Identify which cell holds the provided text, then report its [x, y] central coordinate. 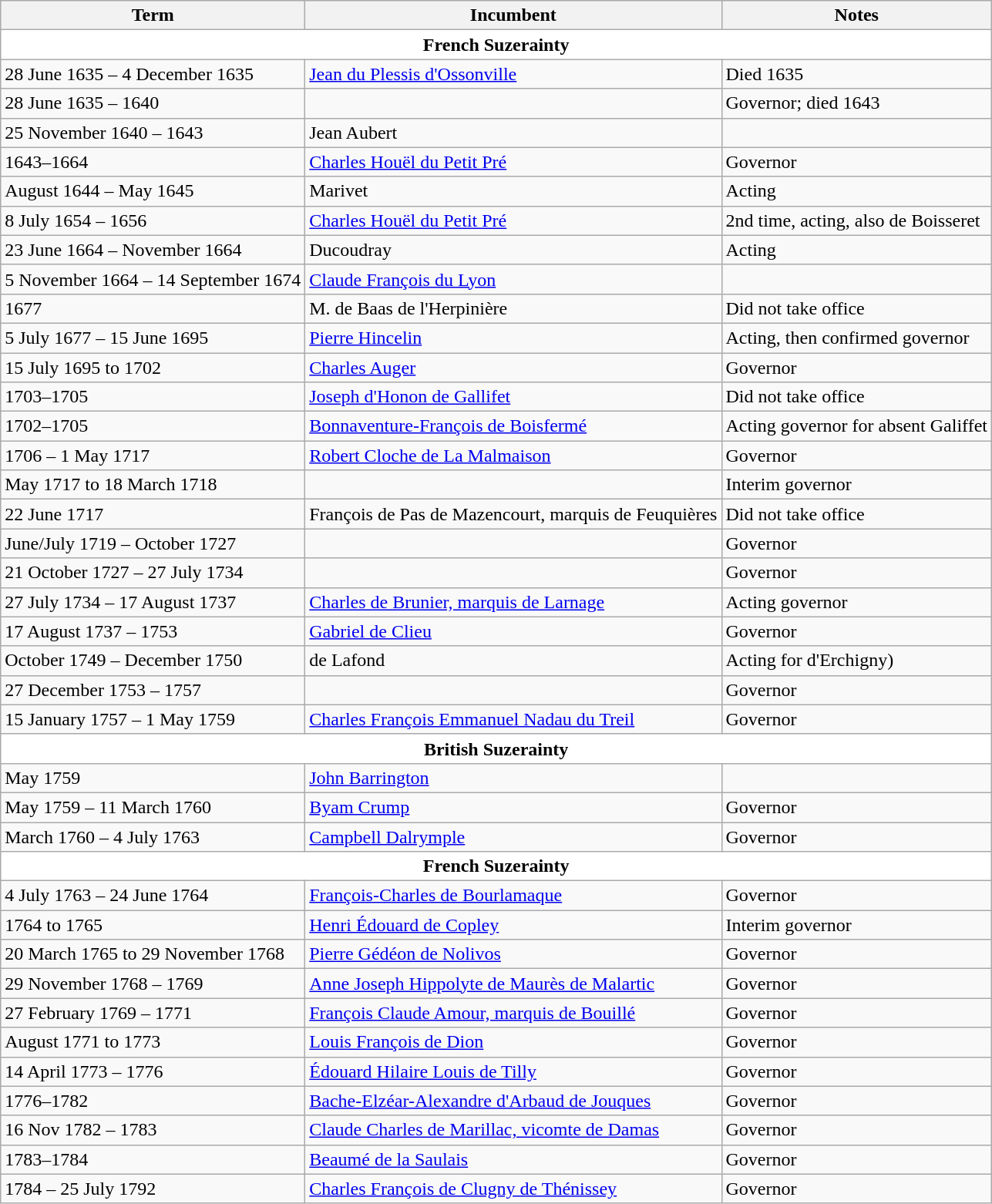
28 June 1635 – 4 December 1635 [153, 74]
15 January 1757 – 1 May 1759 [153, 719]
1776–1782 [153, 1101]
Claude Charles de Marillac, vicomte de Damas [513, 1130]
Robert Cloche de La Malmaison [513, 456]
29 November 1768 – 1769 [153, 984]
François-Charles de Bourlamaque [513, 896]
August 1644 – May 1645 [153, 191]
Campbell Dalrymple [513, 836]
5 November 1664 – 14 September 1674 [153, 279]
27 July 1734 – 17 August 1737 [153, 602]
1706 – 1 May 1717 [153, 456]
8 July 1654 – 1656 [153, 220]
Pierre Hincelin [513, 338]
1703–1705 [153, 397]
Byam Crump [513, 807]
May 1759 [153, 778]
Died 1635 [857, 74]
Gabriel de Clieu [513, 631]
4 July 1763 – 24 June 1764 [153, 896]
August 1771 to 1773 [153, 1042]
May 1759 – 11 March 1760 [153, 807]
22 June 1717 [153, 514]
Henri Édouard de Copley [513, 925]
March 1760 – 4 July 1763 [153, 836]
1677 [153, 308]
Acting, then confirmed governor [857, 338]
25 November 1640 – 1643 [153, 133]
Governor; died 1643 [857, 103]
Charles François de Clugny de Thénissey [513, 1189]
Bache-Elzéar-Alexandre d'Arbaud de Jouques [513, 1101]
Term [153, 15]
17 August 1737 – 1753 [153, 631]
Pierre Gédéon de Nolivos [513, 954]
20 March 1765 to 29 November 1768 [153, 954]
Notes [857, 15]
15 July 1695 to 1702 [153, 368]
1783–1784 [153, 1159]
Acting governor for absent Galiffet [857, 426]
François Claude Amour, marquis de Bouillé [513, 1013]
5 July 1677 – 15 June 1695 [153, 338]
Acting for d'Erchigny) [857, 661]
Anne Joseph Hippolyte de Maurès de Malartic [513, 984]
Bonnaventure-François de Boisfermé [513, 426]
Beaumé de la Saulais [513, 1159]
Joseph d'Honon de Gallifet [513, 397]
Charles François Emmanuel Nadau du Treil [513, 719]
14 April 1773 – 1776 [153, 1071]
May 1717 to 18 March 1718 [153, 485]
Ducoudray [513, 250]
M. de Baas de l'Herpinière [513, 308]
Incumbent [513, 15]
Louis François de Dion [513, 1042]
Charles Auger [513, 368]
Charles de Brunier, marquis de Larnage [513, 602]
Claude François du Lyon [513, 279]
Édouard Hilaire Louis de Tilly [513, 1071]
Jean du Plessis d'Ossonville [513, 74]
1702–1705 [153, 426]
Jean Aubert [513, 133]
27 December 1753 – 1757 [153, 690]
28 June 1635 – 1640 [153, 103]
1643–1664 [153, 162]
2nd time, acting, also de Boisseret [857, 220]
June/July 1719 – October 1727 [153, 543]
John Barrington [513, 778]
27 February 1769 – 1771 [153, 1013]
British Suzerainty [496, 748]
1784 – 25 July 1792 [153, 1189]
23 June 1664 – November 1664 [153, 250]
Acting governor [857, 602]
Marivet [513, 191]
October 1749 – December 1750 [153, 661]
François de Pas de Mazencourt, marquis de Feuquières [513, 514]
16 Nov 1782 – 1783 [153, 1130]
1764 to 1765 [153, 925]
21 October 1727 – 27 July 1734 [153, 573]
de Lafond [513, 661]
